Scan for the cell matching the given text and deliver its [x, y] coordinate at center. 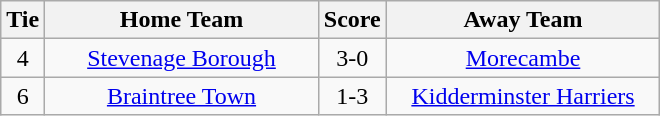
Score [352, 20]
Tie [23, 20]
1-3 [352, 96]
4 [23, 58]
Away Team [523, 20]
6 [23, 96]
3-0 [352, 58]
Home Team [182, 20]
Braintree Town [182, 96]
Kidderminster Harriers [523, 96]
Stevenage Borough [182, 58]
Morecambe [523, 58]
